Capture the cell that displays the provided text and extract its [x, y] central coordinate. 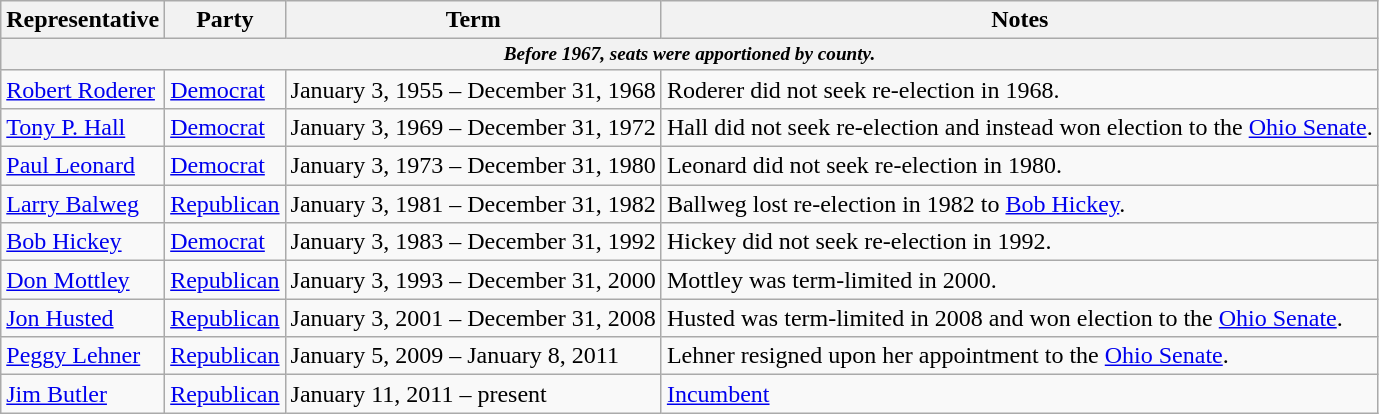
January 3, 1955 – December 31, 1968 [473, 89]
Don Mottley [83, 280]
Ballweg lost re-election in 1982 to Bob Hickey. [1020, 204]
January 3, 2001 – December 31, 2008 [473, 318]
Mottley was term-limited in 2000. [1020, 280]
January 3, 1973 – December 31, 1980 [473, 166]
January 5, 2009 – January 8, 2011 [473, 356]
Jim Butler [83, 394]
Jon Husted [83, 318]
January 3, 1969 – December 31, 1972 [473, 128]
January 3, 1993 – December 31, 2000 [473, 280]
Term [473, 20]
Party [225, 20]
Incumbent [1020, 394]
Representative [83, 20]
Paul Leonard [83, 166]
January 3, 1981 – December 31, 1982 [473, 204]
Notes [1020, 20]
January 3, 1983 – December 31, 1992 [473, 242]
January 11, 2011 – present [473, 394]
Peggy Lehner [83, 356]
Husted was term-limited in 2008 and won election to the Ohio Senate. [1020, 318]
Tony P. Hall [83, 128]
Larry Balweg [83, 204]
Lehner resigned upon her appointment to the Ohio Senate. [1020, 356]
Bob Hickey [83, 242]
Hall did not seek re-election and instead won election to the Ohio Senate. [1020, 128]
Robert Roderer [83, 89]
Roderer did not seek re-election in 1968. [1020, 89]
Hickey did not seek re-election in 1992. [1020, 242]
Leonard did not seek re-election in 1980. [1020, 166]
Before 1967, seats were apportioned by county. [690, 55]
